Pinpoint the cell where the given text exists, returning its (x, y) midpoint coordinate. 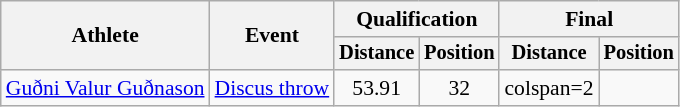
Final (588, 19)
Qualification (416, 19)
Event (272, 36)
Guðni Valur Guðnason (106, 88)
Discus throw (272, 88)
colspan=2 (548, 88)
Athlete (106, 36)
53.91 (376, 88)
32 (459, 88)
